Return (x, y) of the center of cell containing provided text 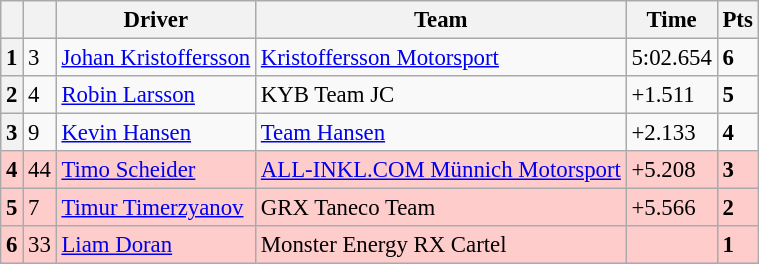
Johan Kristoffersson (156, 58)
Monster Energy RX Cartel (440, 245)
+2.133 (672, 133)
+1.511 (672, 95)
Liam Doran (156, 245)
Timo Scheider (156, 170)
ALL-INKL.COM Münnich Motorsport (440, 170)
GRX Taneco Team (440, 208)
Robin Larsson (156, 95)
Driver (156, 20)
5:02.654 (672, 58)
9 (40, 133)
Team Hansen (440, 133)
+5.208 (672, 170)
44 (40, 170)
Kevin Hansen (156, 133)
Pts (738, 20)
Time (672, 20)
Team (440, 20)
33 (40, 245)
KYB Team JC (440, 95)
7 (40, 208)
Timur Timerzyanov (156, 208)
Kristoffersson Motorsport (440, 58)
+5.566 (672, 208)
